Determine the (X, Y) coordinate at the center of the cell enclosing the given text.  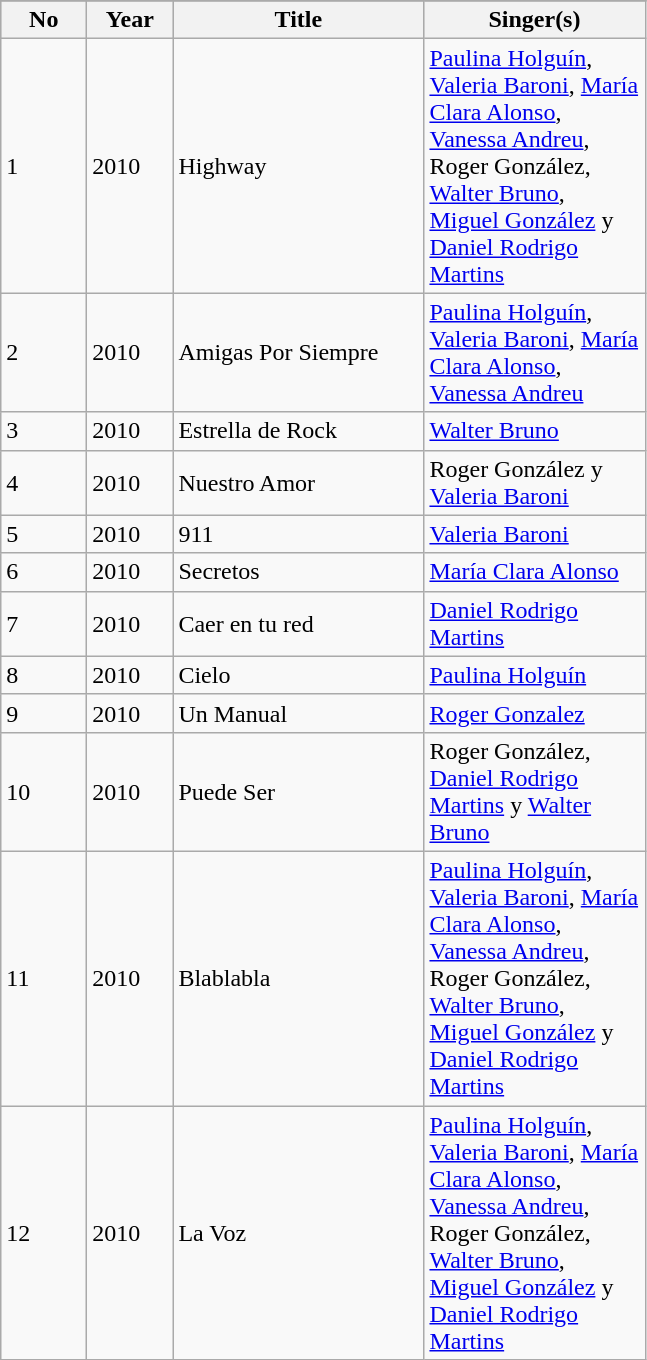
Year (130, 20)
Roger González y Valeria Baroni (534, 482)
Puede Ser (298, 792)
12 (44, 1233)
2 (44, 352)
Highway (298, 166)
Cielo (298, 675)
Roger Gonzalez (534, 713)
No (44, 20)
6 (44, 572)
Singer(s) (534, 20)
911 (298, 534)
Roger González, Daniel Rodrigo Martins y Walter Bruno (534, 792)
Paulina Holguín, Valeria Baroni, María Clara Alonso, Vanessa Andreu (534, 352)
5 (44, 534)
La Voz (298, 1233)
María Clara Alonso (534, 572)
9 (44, 713)
Title (298, 20)
Blablabla (298, 978)
Daniel Rodrigo Martins (534, 624)
Estrella de Rock (298, 431)
Un Manual (298, 713)
Walter Bruno (534, 431)
Secretos (298, 572)
11 (44, 978)
Paulina Holguín (534, 675)
Caer en tu red (298, 624)
3 (44, 431)
10 (44, 792)
8 (44, 675)
4 (44, 482)
Valeria Baroni (534, 534)
Nuestro Amor (298, 482)
7 (44, 624)
1 (44, 166)
Amigas Por Siempre (298, 352)
